For the text-containing cell, return its midpoint in (X, Y) coordinate format. 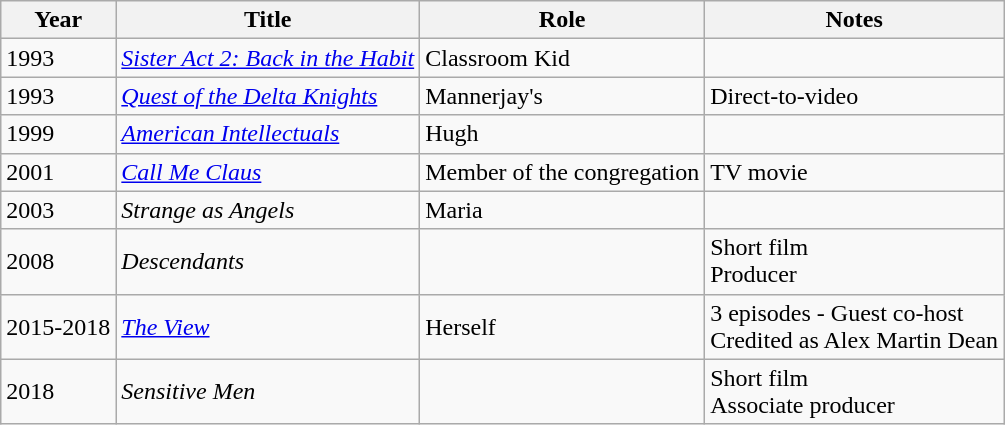
Sensitive Men (268, 392)
2018 (58, 392)
Maria (562, 210)
Descendants (268, 262)
TV movie (854, 172)
2015-2018 (58, 326)
Notes (854, 20)
Short film Associate producer (854, 392)
Classroom Kid (562, 58)
American Intellectuals (268, 134)
Mannerjay's (562, 96)
Role (562, 20)
1999 (58, 134)
Short film Producer (854, 262)
2008 (58, 262)
Direct-to-video (854, 96)
Call Me Claus (268, 172)
2003 (58, 210)
Title (268, 20)
Hugh (562, 134)
Strange as Angels (268, 210)
Sister Act 2: Back in the Habit (268, 58)
Herself (562, 326)
Year (58, 20)
The View (268, 326)
2001 (58, 172)
Member of the congregation (562, 172)
3 episodes - Guest co-host Credited as Alex Martin Dean (854, 326)
Quest of the Delta Knights (268, 96)
